Determine the [X, Y] coordinate at the center of the cell enclosing the given text.  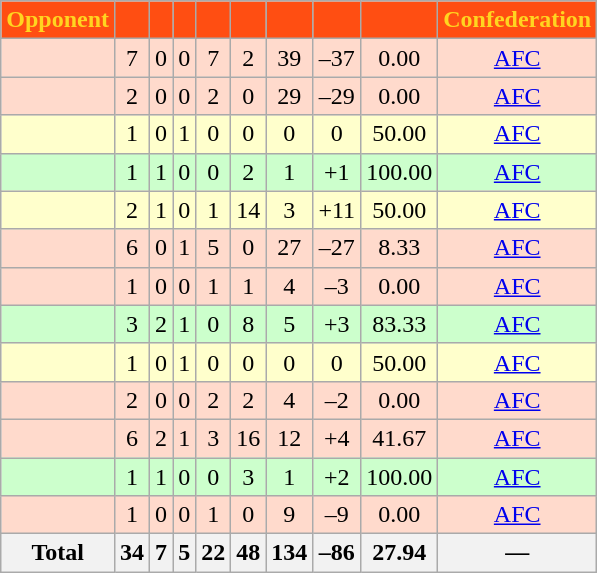
14 [248, 210]
134 [290, 553]
41.67 [400, 438]
83.33 [400, 324]
Confederation [518, 20]
+1 [337, 172]
+3 [337, 324]
29 [290, 96]
9 [290, 515]
27 [290, 248]
–37 [337, 58]
12 [290, 438]
–29 [337, 96]
8 [248, 324]
+2 [337, 477]
8.33 [400, 248]
39 [290, 58]
+4 [337, 438]
Opponent [58, 20]
— [518, 553]
22 [214, 553]
Total [58, 553]
–9 [337, 515]
–3 [337, 286]
–2 [337, 400]
–27 [337, 248]
16 [248, 438]
48 [248, 553]
–86 [337, 553]
27.94 [400, 553]
+11 [337, 210]
34 [132, 553]
